Detect which cell encompasses the target text, then output its [x, y] center coordinate. 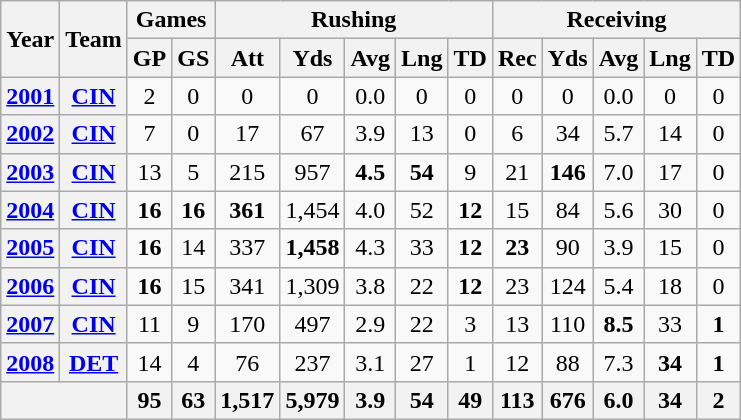
GS [194, 58]
110 [568, 324]
95 [149, 400]
5.4 [618, 286]
6.0 [618, 400]
90 [568, 248]
2.9 [370, 324]
27 [422, 362]
4 [194, 362]
18 [670, 286]
2001 [30, 96]
337 [248, 248]
5.7 [618, 134]
2003 [30, 172]
63 [194, 400]
170 [248, 324]
Att [248, 58]
6 [517, 134]
2004 [30, 210]
237 [312, 362]
88 [568, 362]
146 [568, 172]
49 [470, 400]
341 [248, 286]
2002 [30, 134]
497 [312, 324]
2008 [30, 362]
3 [470, 324]
52 [422, 210]
1,458 [312, 248]
7 [149, 134]
113 [517, 400]
4.0 [370, 210]
2005 [30, 248]
Games [170, 20]
3.8 [370, 286]
1,309 [312, 286]
5 [194, 172]
1,517 [248, 400]
Team [94, 39]
76 [248, 362]
1,454 [312, 210]
7.0 [618, 172]
Receiving [616, 20]
Year [30, 39]
3.1 [370, 362]
11 [149, 324]
Rushing [354, 20]
Rec [517, 58]
DET [94, 362]
5,979 [312, 400]
5.6 [618, 210]
361 [248, 210]
GP [149, 58]
4.5 [370, 172]
8.5 [618, 324]
957 [312, 172]
4.3 [370, 248]
30 [670, 210]
676 [568, 400]
84 [568, 210]
2006 [30, 286]
2007 [30, 324]
67 [312, 134]
7.3 [618, 362]
124 [568, 286]
215 [248, 172]
21 [517, 172]
